Identify which cell holds the provided text, then report its (x, y) central coordinate. 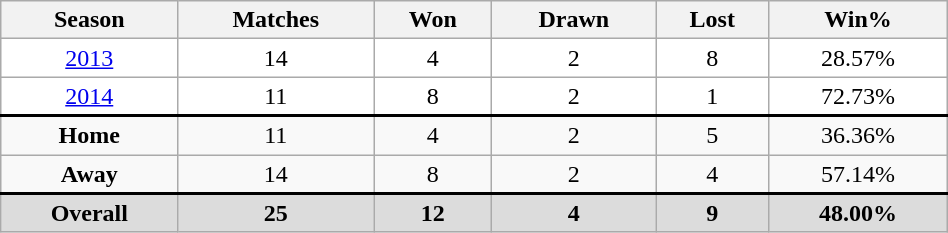
Matches (276, 20)
Home (90, 136)
25 (276, 212)
12 (433, 212)
5 (712, 136)
48.00% (858, 212)
28.57% (858, 58)
1 (712, 96)
Drawn (574, 20)
Won (433, 20)
2014 (90, 96)
2013 (90, 58)
9 (712, 212)
72.73% (858, 96)
Away (90, 174)
57.14% (858, 174)
Season (90, 20)
Lost (712, 20)
Win% (858, 20)
Overall (90, 212)
36.36% (858, 136)
